Extract the [X, Y] coordinate from the center of the cell holding the provided text.  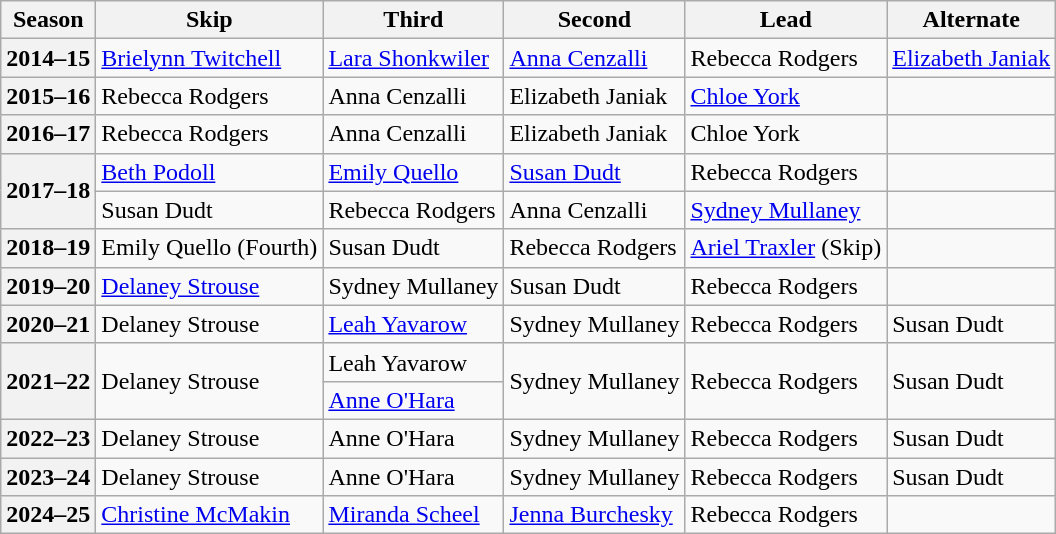
2018–19 [48, 248]
Miranda Scheel [414, 515]
2016–17 [48, 134]
2017–18 [48, 191]
Emily Quello [414, 172]
2023–24 [48, 477]
Season [48, 20]
Second [594, 20]
2020–21 [48, 324]
2019–20 [48, 286]
Skip [210, 20]
2022–23 [48, 438]
Brielynn Twitchell [210, 58]
Beth Podoll [210, 172]
2024–25 [48, 515]
Alternate [972, 20]
Christine McMakin [210, 515]
Third [414, 20]
Jenna Burchesky [594, 515]
2014–15 [48, 58]
2021–22 [48, 381]
Lead [786, 20]
Emily Quello (Fourth) [210, 248]
Lara Shonkwiler [414, 58]
Ariel Traxler (Skip) [786, 248]
2015–16 [48, 96]
